Return [x, y] of the center of cell containing provided text 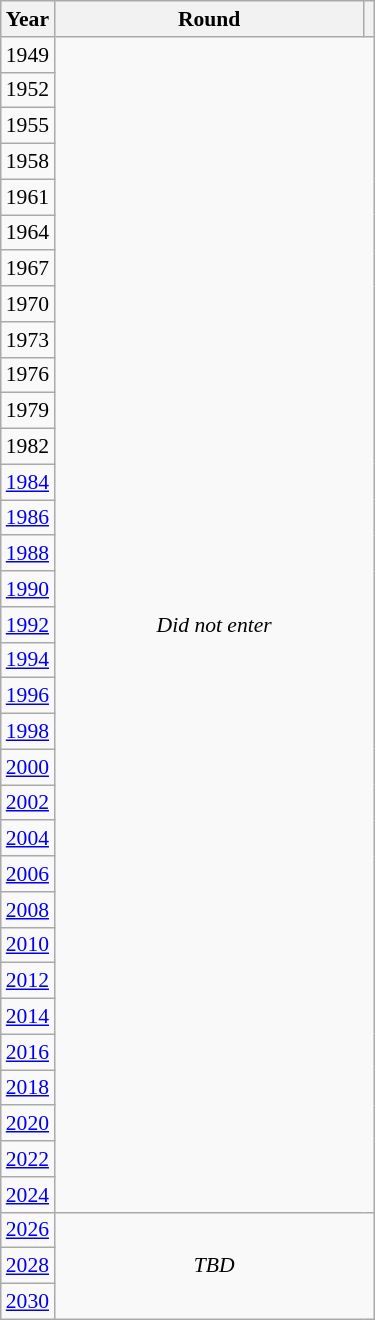
1998 [28, 732]
1973 [28, 340]
1958 [28, 162]
Did not enter [214, 625]
2028 [28, 1266]
1982 [28, 447]
2026 [28, 1230]
1949 [28, 55]
1994 [28, 660]
Year [28, 19]
1967 [28, 269]
1961 [28, 197]
1988 [28, 554]
TBD [214, 1266]
1996 [28, 696]
2004 [28, 839]
2018 [28, 1088]
2014 [28, 1017]
1979 [28, 411]
1955 [28, 126]
2000 [28, 767]
1976 [28, 375]
2030 [28, 1302]
2010 [28, 945]
1952 [28, 90]
1964 [28, 233]
2024 [28, 1195]
2002 [28, 803]
2008 [28, 910]
1970 [28, 304]
1984 [28, 482]
Round [209, 19]
1986 [28, 518]
1992 [28, 625]
2020 [28, 1124]
1990 [28, 589]
2006 [28, 874]
2016 [28, 1052]
2012 [28, 981]
2022 [28, 1159]
